Scan for the cell matching the given text and deliver its [x, y] coordinate at center. 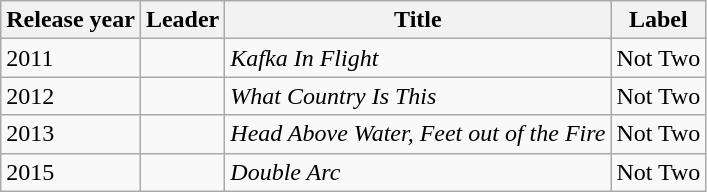
Double Arc [418, 172]
2012 [71, 96]
Kafka In Flight [418, 58]
2011 [71, 58]
What Country Is This [418, 96]
Release year [71, 20]
2013 [71, 134]
Head Above Water, Feet out of the Fire [418, 134]
Label [658, 20]
2015 [71, 172]
Leader [182, 20]
Title [418, 20]
